For the text-containing cell, return its midpoint in [X, Y] coordinate format. 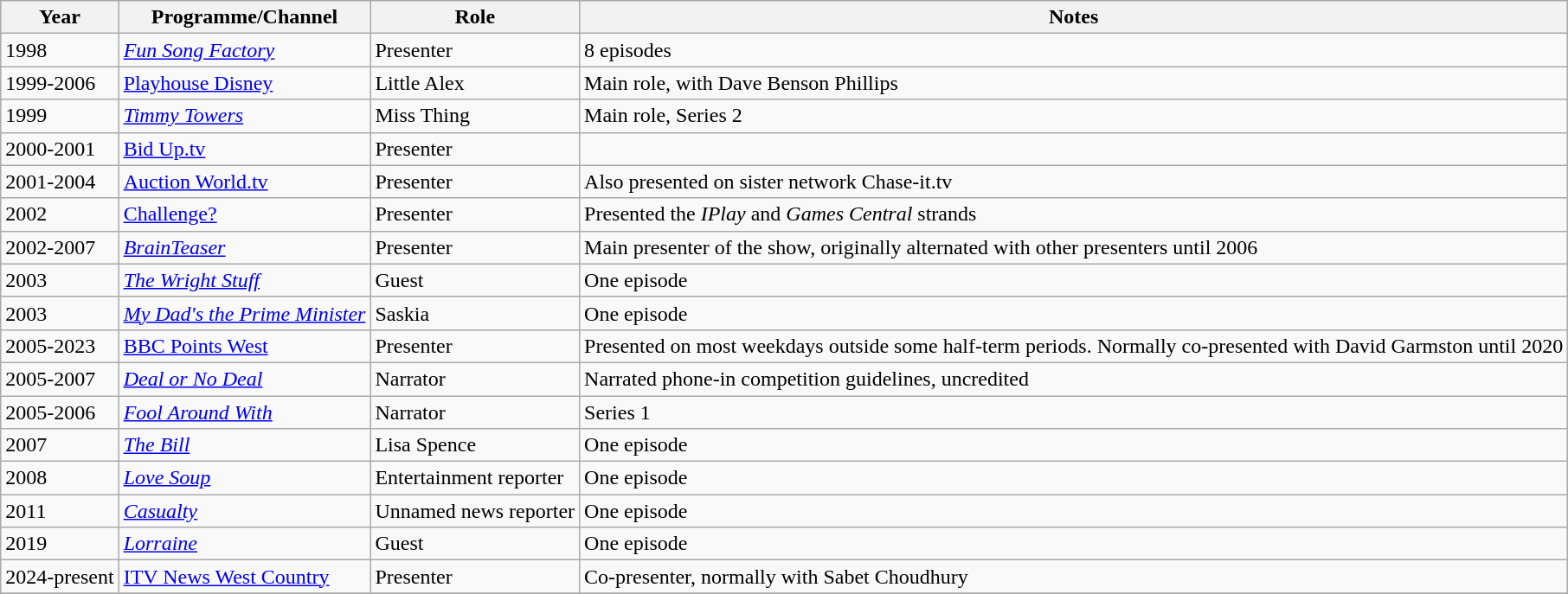
2005-2007 [60, 379]
2024-present [60, 577]
1998 [60, 50]
Entertainment reporter [475, 478]
1999 [60, 116]
1999-2006 [60, 83]
Miss Thing [475, 116]
Main role, with Dave Benson Phillips [1074, 83]
Playhouse Disney [244, 83]
Programme/Channel [244, 17]
Year [60, 17]
My Dad's the Prime Minister [244, 313]
2000-2001 [60, 149]
Little Alex [475, 83]
Also presented on sister network Chase-it.tv [1074, 182]
Auction World.tv [244, 182]
Bid Up.tv [244, 149]
Lisa Spence [475, 445]
2001-2004 [60, 182]
The Wright Stuff [244, 280]
Timmy Towers [244, 116]
2002 [60, 214]
8 episodes [1074, 50]
Notes [1074, 17]
2005-2006 [60, 412]
2007 [60, 445]
Presented on most weekdays outside some half-term periods. Normally co-presented with David Garmston until 2020 [1074, 346]
Narrated phone-in competition guidelines, uncredited [1074, 379]
Deal or No Deal [244, 379]
Co-presenter, normally with Sabet Choudhury [1074, 577]
ITV News West Country [244, 577]
Fool Around With [244, 412]
Role [475, 17]
Love Soup [244, 478]
BBC Points West [244, 346]
Challenge? [244, 214]
Presented the IPlay and Games Central strands [1074, 214]
Main presenter of the show, originally alternated with other presenters until 2006 [1074, 247]
Series 1 [1074, 412]
2008 [60, 478]
The Bill [244, 445]
2002-2007 [60, 247]
BrainTeaser [244, 247]
Main role, Series 2 [1074, 116]
2019 [60, 544]
Unnamed news reporter [475, 511]
2005-2023 [60, 346]
Fun Song Factory [244, 50]
Lorraine [244, 544]
Saskia [475, 313]
2011 [60, 511]
Casualty [244, 511]
